Scan for the cell matching the given text and deliver its (x, y) coordinate at center. 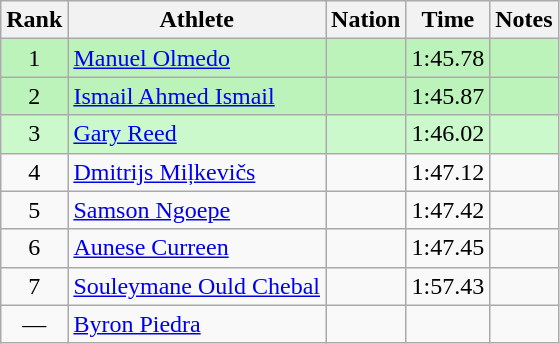
Notes (524, 20)
1:47.45 (448, 248)
Samson Ngoepe (197, 210)
3 (34, 134)
Aunese Curreen (197, 248)
7 (34, 286)
Byron Piedra (197, 324)
6 (34, 248)
1:47.42 (448, 210)
4 (34, 172)
Gary Reed (197, 134)
2 (34, 96)
Manuel Olmedo (197, 58)
Souleymane Ould Chebal (197, 286)
Time (448, 20)
Rank (34, 20)
— (34, 324)
1:57.43 (448, 286)
1 (34, 58)
1:45.78 (448, 58)
1:45.87 (448, 96)
Dmitrijs Miļkevičs (197, 172)
Ismail Ahmed Ismail (197, 96)
1:47.12 (448, 172)
5 (34, 210)
1:46.02 (448, 134)
Nation (366, 20)
Athlete (197, 20)
